Search for the cell housing the specified text and yield its (x, y) center coordinate. 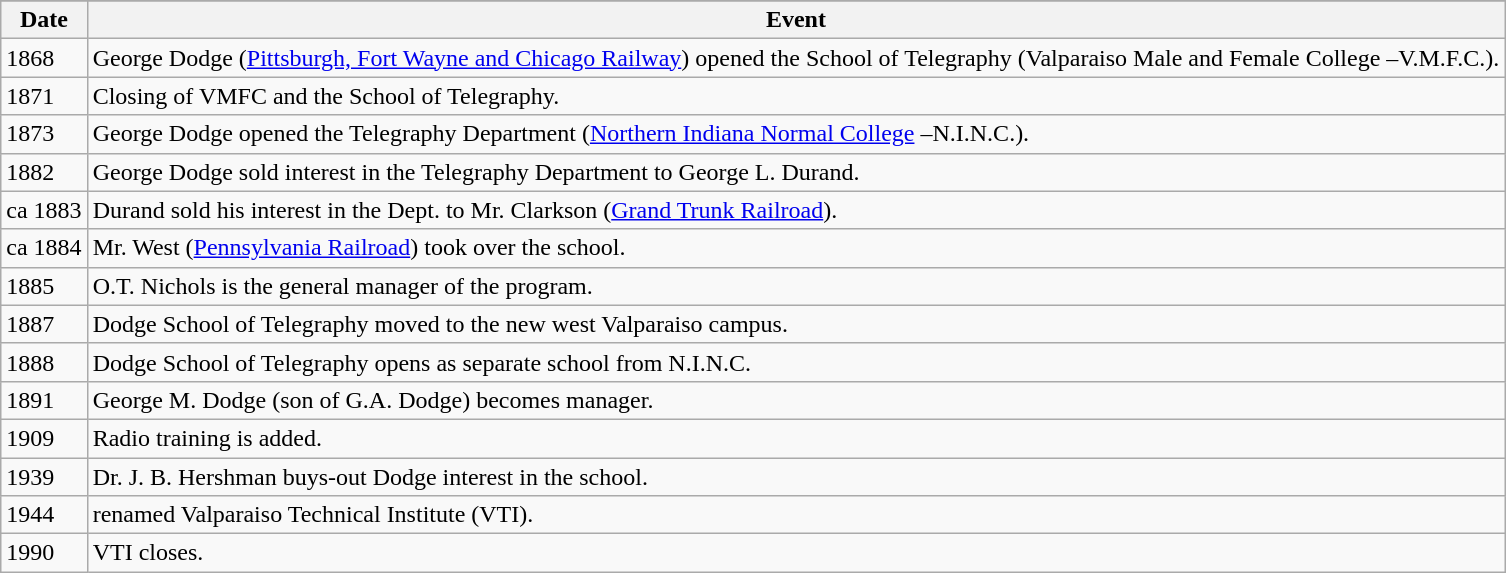
1939 (44, 477)
Closing of VMFC and the School of Telegraphy. (796, 96)
1887 (44, 324)
1885 (44, 286)
George Dodge (Pittsburgh, Fort Wayne and Chicago Railway) opened the School of Telegraphy (Valparaiso Male and Female College –V.M.F.C.). (796, 58)
O.T. Nichols is the general manager of the program. (796, 286)
Mr. West (Pennsylvania Railroad) took over the school. (796, 248)
1888 (44, 362)
Dodge School of Telegraphy moved to the new west Valparaiso campus. (796, 324)
1873 (44, 134)
George M. Dodge (son of G.A. Dodge) becomes manager. (796, 400)
1909 (44, 438)
Radio training is added. (796, 438)
1868 (44, 58)
1944 (44, 515)
ca 1884 (44, 248)
Durand sold his interest in the Dept. to Mr. Clarkson (Grand Trunk Railroad). (796, 210)
Dr. J. B. Hershman buys-out Dodge interest in the school. (796, 477)
1990 (44, 553)
George Dodge sold interest in the Telegraphy Department to George L. Durand. (796, 172)
renamed Valparaiso Technical Institute (VTI). (796, 515)
George Dodge opened the Telegraphy Department (Northern Indiana Normal College –N.I.N.C.). (796, 134)
ca 1883 (44, 210)
1871 (44, 96)
VTI closes. (796, 553)
Date (44, 20)
1882 (44, 172)
Dodge School of Telegraphy opens as separate school from N.I.N.C. (796, 362)
Event (796, 20)
1891 (44, 400)
